Find where the given text appears and provide that cell's center as [X, Y] coordinate. 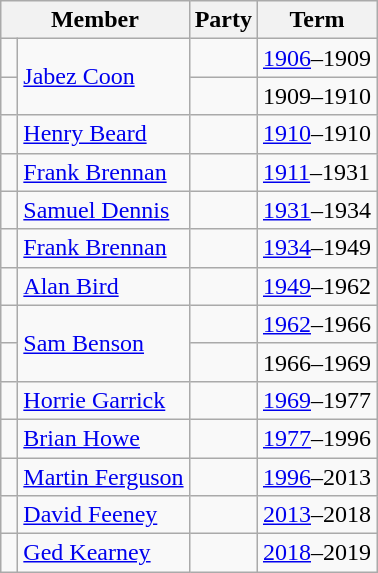
1910–1910 [316, 134]
Ged Kearney [104, 553]
1909–1910 [316, 96]
Alan Bird [104, 286]
Samuel Dennis [104, 210]
1931–1934 [316, 210]
Horrie Garrick [104, 400]
1977–1996 [316, 438]
Martin Ferguson [104, 477]
2013–2018 [316, 515]
Henry Beard [104, 134]
1966–1969 [316, 362]
1962–1966 [316, 324]
1911–1931 [316, 172]
Member [95, 20]
1996–2013 [316, 477]
1906–1909 [316, 58]
Sam Benson [104, 343]
David Feeney [104, 515]
1949–1962 [316, 286]
1934–1949 [316, 248]
Term [316, 20]
Party [223, 20]
Brian Howe [104, 438]
Jabez Coon [104, 77]
1969–1977 [316, 400]
2018–2019 [316, 553]
